Provide the [x, y] coordinate of the cell's center where the given text is located.  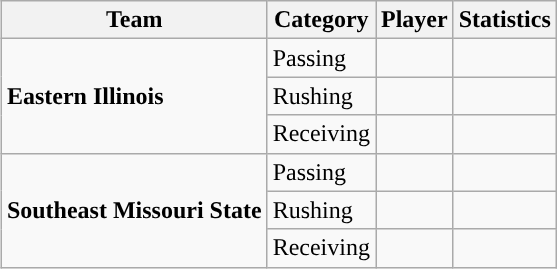
Eastern Illinois [134, 96]
Statistics [504, 20]
Team [134, 20]
Southeast Missouri State [134, 210]
Player [415, 20]
Category [321, 20]
